Detect which cell encompasses the target text, then output its [X, Y] center coordinate. 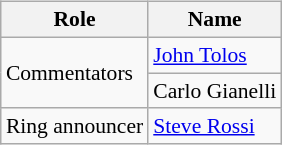
Commentators [74, 72]
Ring announcer [74, 126]
Steve Rossi [214, 126]
Carlo Gianelli [214, 91]
Role [74, 20]
John Tolos [214, 55]
Name [214, 20]
